For the text-containing cell, return its midpoint in [x, y] coordinate format. 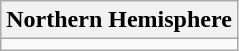
Northern Hemisphere [120, 20]
